Scan for the cell matching the given text and deliver its (x, y) coordinate at center. 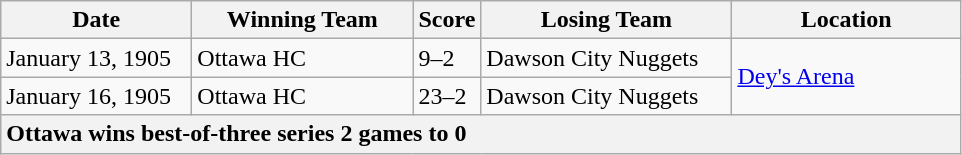
January 13, 1905 (96, 58)
23–2 (447, 96)
Location (846, 20)
Losing Team (606, 20)
January 16, 1905 (96, 96)
9–2 (447, 58)
Date (96, 20)
Score (447, 20)
Ottawa wins best-of-three series 2 games to 0 (481, 134)
Winning Team (302, 20)
Dey's Arena (846, 77)
